For the text-containing cell, return its midpoint in (x, y) coordinate format. 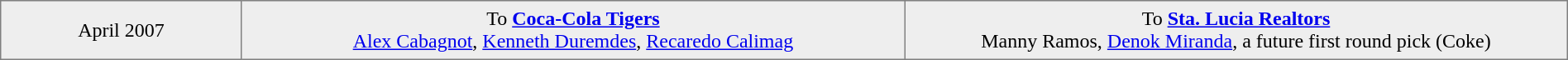
April 2007 (121, 30)
To Sta. Lucia RealtorsManny Ramos, Denok Miranda, a future first round pick (Coke) (1236, 30)
To Coca-Cola TigersAlex Cabagnot, Kenneth Duremdes, Recaredo Calimag (573, 30)
